Find where the given text appears and provide that cell's center as [X, Y] coordinate. 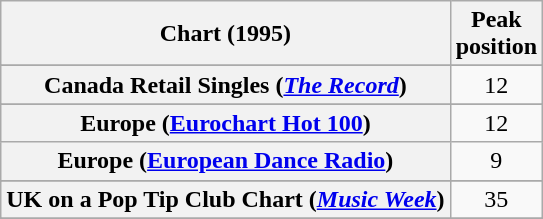
Canada Retail Singles (The Record) [226, 85]
Chart (1995) [226, 34]
35 [496, 199]
Europe (Eurochart Hot 100) [226, 123]
9 [496, 161]
Peakposition [496, 34]
UK on a Pop Tip Club Chart (Music Week) [226, 199]
Europe (European Dance Radio) [226, 161]
